Locate the cell with the specified text and output its (X, Y) center coordinate. 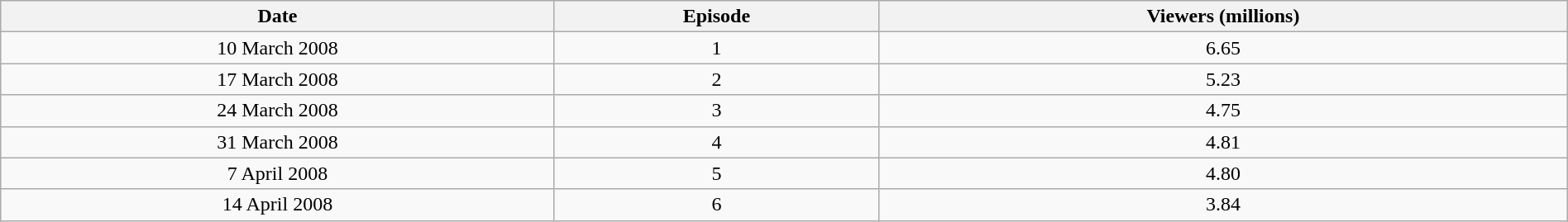
24 March 2008 (278, 111)
31 March 2008 (278, 142)
Date (278, 17)
Episode (716, 17)
6 (716, 205)
1 (716, 48)
2 (716, 79)
17 March 2008 (278, 79)
14 April 2008 (278, 205)
4.80 (1224, 173)
6.65 (1224, 48)
10 March 2008 (278, 48)
3.84 (1224, 205)
5 (716, 173)
4.81 (1224, 142)
Viewers (millions) (1224, 17)
5.23 (1224, 79)
7 April 2008 (278, 173)
3 (716, 111)
4.75 (1224, 111)
4 (716, 142)
